Search for the cell housing the specified text and yield its [x, y] center coordinate. 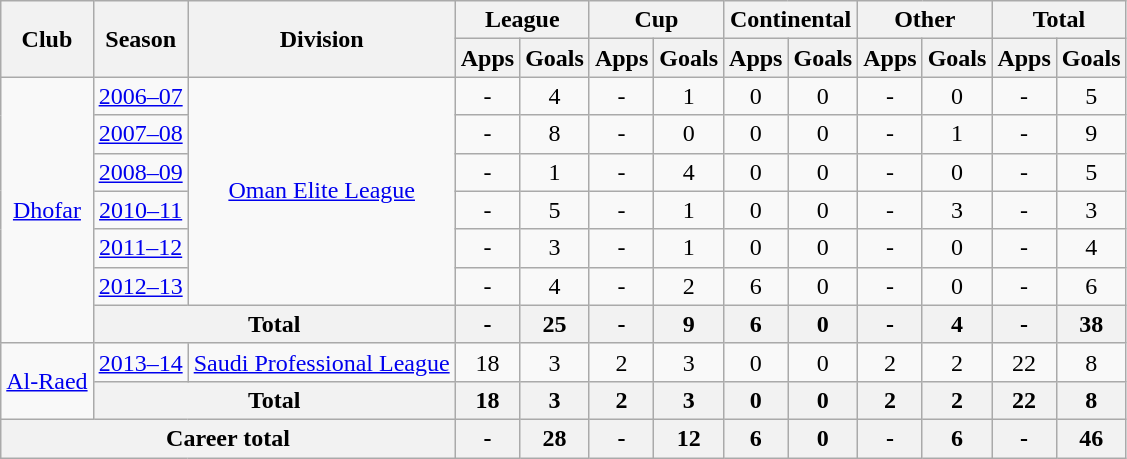
Club [47, 39]
2011–12 [140, 248]
46 [1091, 438]
Continental [791, 20]
2008–09 [140, 172]
Cup [656, 20]
2012–13 [140, 286]
12 [689, 438]
Season [140, 39]
Oman Elite League [322, 191]
2010–11 [140, 210]
Dhofar [47, 210]
League [522, 20]
Career total [228, 438]
2006–07 [140, 96]
Division [322, 39]
38 [1091, 324]
2007–08 [140, 134]
25 [555, 324]
Saudi Professional League [322, 362]
Al-Raed [47, 381]
2013–14 [140, 362]
28 [555, 438]
Other [925, 20]
